Capture the cell that displays the provided text and extract its (x, y) central coordinate. 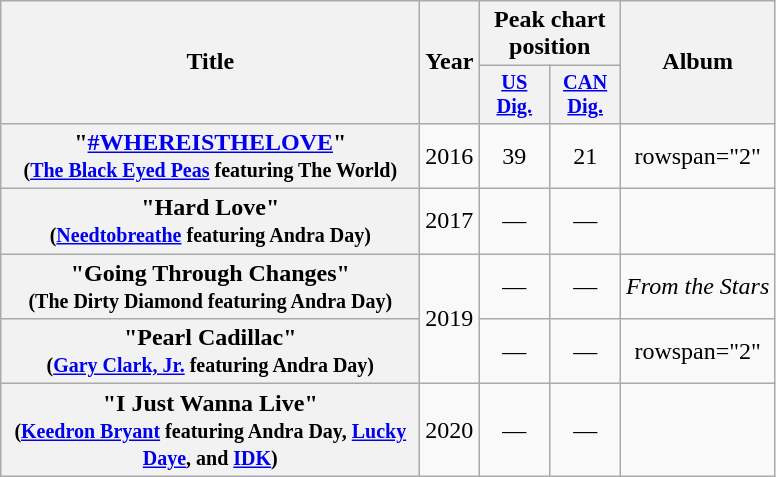
2016 (450, 156)
Album (698, 62)
CANDig. (586, 95)
39 (514, 156)
"Going Through Changes"(The Dirty Diamond featuring Andra Day) (210, 286)
Year (450, 62)
2020 (450, 430)
Title (210, 62)
From the Stars (698, 286)
2017 (450, 222)
Peak chart position (550, 34)
21 (586, 156)
USDig. (514, 95)
"I Just Wanna Live"(Keedron Bryant featuring Andra Day, Lucky Daye, and IDK) (210, 430)
"Hard Love"(Needtobreathe featuring Andra Day) (210, 222)
2019 (450, 319)
"Pearl Cadillac"(Gary Clark, Jr. featuring Andra Day) (210, 352)
"#WHEREISTHELOVE"(The Black Eyed Peas featuring The World) (210, 156)
